For the text-containing cell, return its midpoint in [x, y] coordinate format. 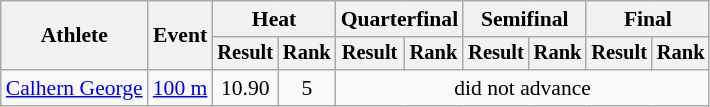
Final [648, 19]
Heat [274, 19]
Event [180, 36]
Quarterfinal [400, 19]
10.90 [245, 88]
Athlete [74, 36]
Semifinal [524, 19]
100 m [180, 88]
did not advance [523, 88]
Calhern George [74, 88]
5 [307, 88]
